Pinpoint the cell where the given text exists, returning its [X, Y] midpoint coordinate. 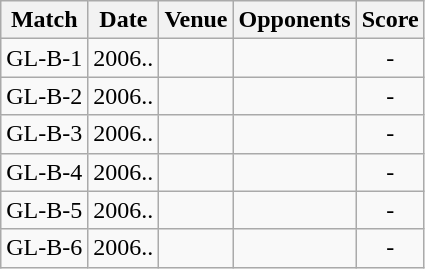
Match [44, 20]
GL-B-4 [44, 172]
Date [124, 20]
Score [390, 20]
GL-B-6 [44, 248]
GL-B-3 [44, 134]
Opponents [294, 20]
GL-B-5 [44, 210]
Venue [196, 20]
GL-B-2 [44, 96]
GL-B-1 [44, 58]
